From the cell containing the given text, extract its center point as [X, Y] coordinate. 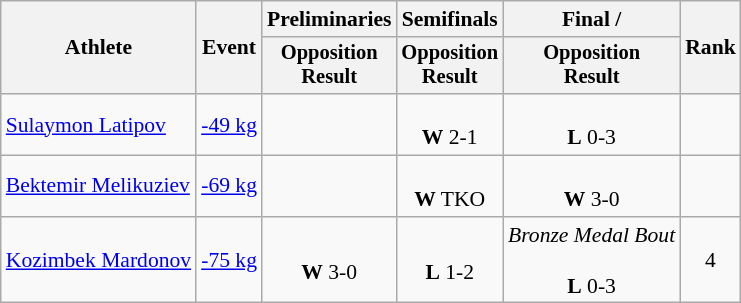
-49 kg [229, 124]
Sulaymon Latipov [98, 124]
Athlete [98, 48]
Event [229, 48]
Semifinals [450, 19]
-69 kg [229, 186]
W TKO [450, 186]
W 3-0 [592, 186]
L 0-3 [592, 124]
W 2-1 [450, 124]
Bektemir Melikuziev [98, 186]
Preliminaries [329, 19]
Rank [710, 48]
Final / [592, 19]
